From the cell containing the given text, extract its center point as [X, Y] coordinate. 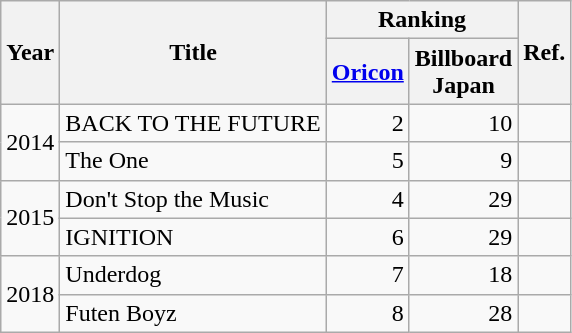
2015 [30, 218]
The One [193, 161]
BillboardJapan [463, 72]
7 [368, 275]
2 [368, 123]
10 [463, 123]
5 [368, 161]
Oricon [368, 72]
6 [368, 237]
Ranking [422, 20]
Underdog [193, 275]
Don't Stop the Music [193, 199]
2018 [30, 294]
Futen Boyz [193, 313]
8 [368, 313]
9 [463, 161]
28 [463, 313]
4 [368, 199]
IGNITION [193, 237]
Ref. [544, 52]
Year [30, 52]
BACK TO THE FUTURE [193, 123]
2014 [30, 142]
18 [463, 275]
Title [193, 52]
